Scan for the cell matching the given text and deliver its (X, Y) coordinate at center. 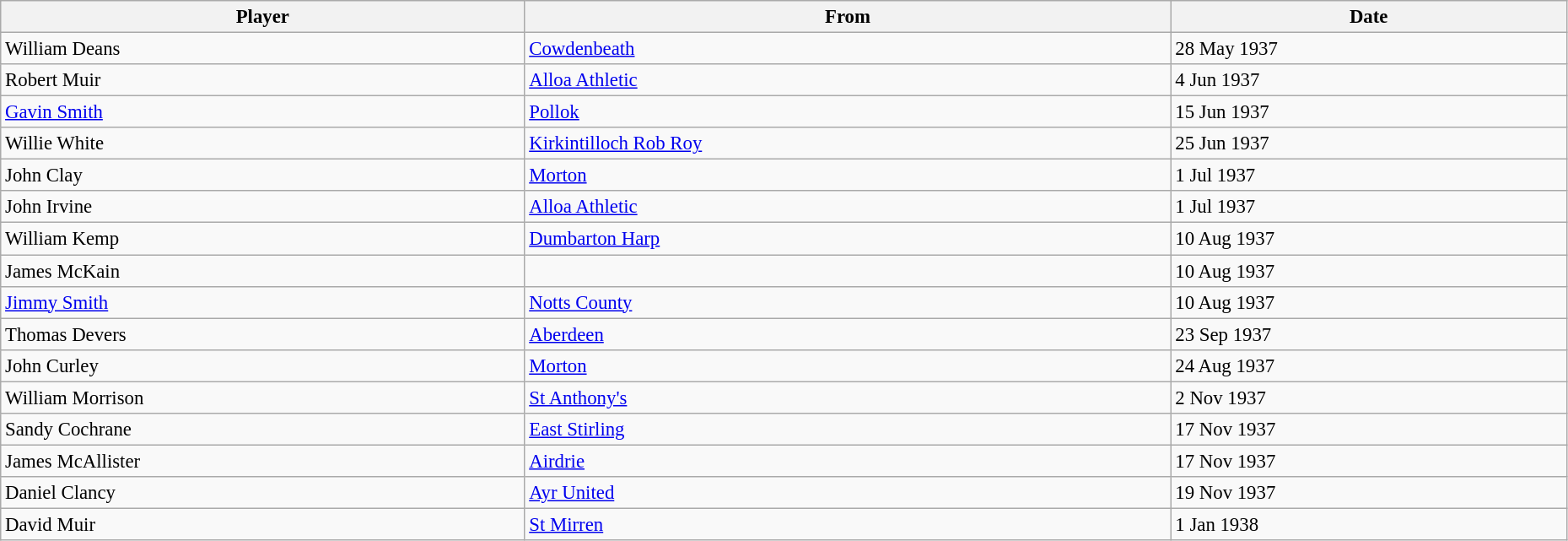
James McAllister (263, 461)
Jimmy Smith (263, 302)
2 Nov 1937 (1368, 398)
Kirkintilloch Rob Roy (848, 143)
Ayr United (848, 493)
Thomas Devers (263, 334)
From (848, 17)
Date (1368, 17)
St Mirren (848, 524)
Daniel Clancy (263, 493)
Notts County (848, 302)
Airdrie (848, 461)
East Stirling (848, 430)
St Anthony's (848, 398)
John Irvine (263, 207)
4 Jun 1937 (1368, 80)
William Kemp (263, 239)
Sandy Cochrane (263, 430)
Robert Muir (263, 80)
Aberdeen (848, 334)
John Curley (263, 365)
John Clay (263, 176)
1 Jan 1938 (1368, 524)
25 Jun 1937 (1368, 143)
28 May 1937 (1368, 49)
Cowdenbeath (848, 49)
23 Sep 1937 (1368, 334)
James McKain (263, 271)
19 Nov 1937 (1368, 493)
Pollok (848, 112)
Willie White (263, 143)
Dumbarton Harp (848, 239)
William Morrison (263, 398)
Player (263, 17)
David Muir (263, 524)
15 Jun 1937 (1368, 112)
Gavin Smith (263, 112)
William Deans (263, 49)
24 Aug 1937 (1368, 365)
